Find where the given text appears and provide that cell's center as [X, Y] coordinate. 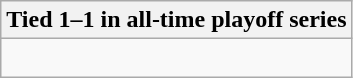
Tied 1–1 in all-time playoff series [176, 20]
